From the cell containing the given text, extract its center point as (X, Y) coordinate. 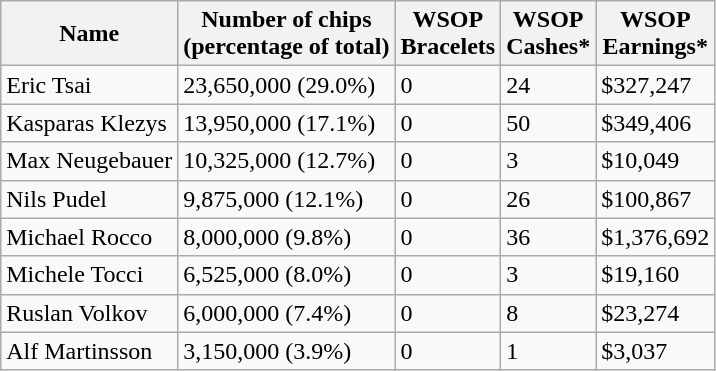
Kasparas Klezys (90, 123)
Number of chips(percentage of total) (286, 34)
Max Neugebauer (90, 161)
WSOPCashes* (548, 34)
$23,274 (656, 313)
Michele Tocci (90, 275)
$1,376,692 (656, 237)
$100,867 (656, 199)
Nils Pudel (90, 199)
9,875,000 (12.1%) (286, 199)
$3,037 (656, 351)
WSOPBracelets (448, 34)
$10,049 (656, 161)
$327,247 (656, 85)
50 (548, 123)
8,000,000 (9.8%) (286, 237)
Michael Rocco (90, 237)
26 (548, 199)
Name (90, 34)
8 (548, 313)
Alf Martinsson (90, 351)
$349,406 (656, 123)
36 (548, 237)
Ruslan Volkov (90, 313)
6,525,000 (8.0%) (286, 275)
10,325,000 (12.7%) (286, 161)
$19,160 (656, 275)
6,000,000 (7.4%) (286, 313)
3,150,000 (3.9%) (286, 351)
WSOPEarnings* (656, 34)
13,950,000 (17.1%) (286, 123)
Eric Tsai (90, 85)
24 (548, 85)
1 (548, 351)
23,650,000 (29.0%) (286, 85)
